For the text-containing cell, return its midpoint in (x, y) coordinate format. 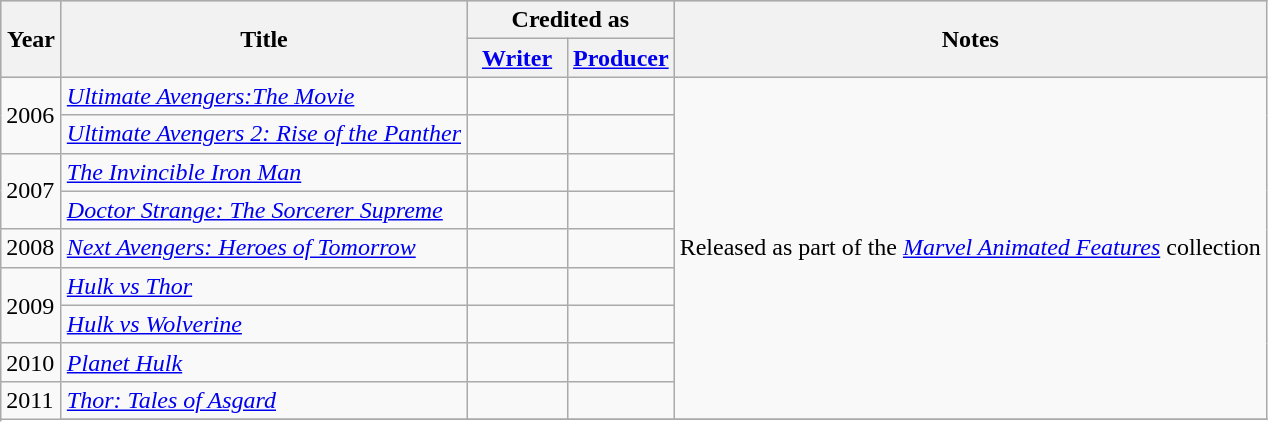
The Invincible Iron Man (264, 172)
2009 (32, 305)
Year (32, 39)
Producer (622, 58)
Title (264, 39)
Hulk vs Thor (264, 286)
Next Avengers: Heroes of Tomorrow (264, 248)
Writer (518, 58)
Credited as (571, 20)
Doctor Strange: The Sorcerer Supreme (264, 210)
Hulk vs Wolverine (264, 324)
Ultimate Avengers 2: Rise of the Panther (264, 134)
Notes (970, 39)
Thor: Tales of Asgard (264, 400)
Released as part of the Marvel Animated Features collection (970, 248)
2007 (32, 191)
2006 (32, 115)
2010 (32, 362)
2008 (32, 248)
Ultimate Avengers:The Movie (264, 96)
2011 (32, 400)
Planet Hulk (264, 362)
